Scan for the cell matching the given text and deliver its [X, Y] coordinate at center. 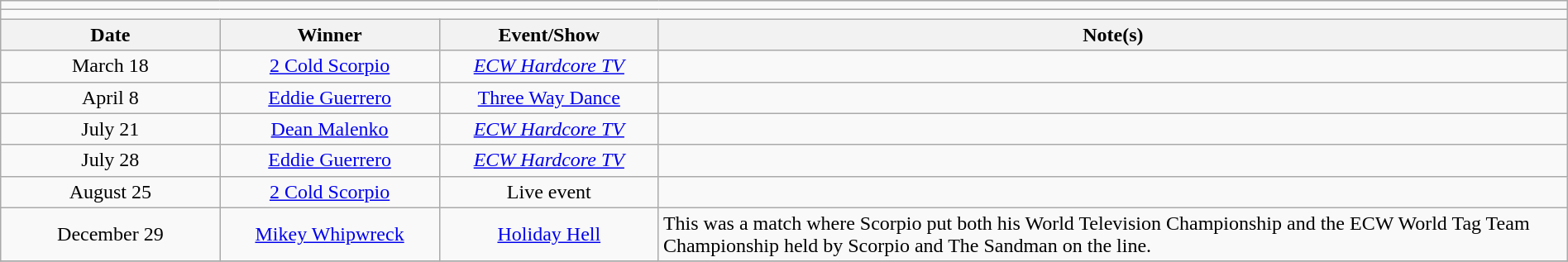
July 28 [111, 160]
April 8 [111, 98]
August 25 [111, 192]
Dean Malenko [329, 129]
Winner [329, 35]
Three Way Dance [549, 98]
July 21 [111, 129]
March 18 [111, 66]
Holiday Hell [549, 235]
Live event [549, 192]
Date [111, 35]
Mikey Whipwreck [329, 235]
December 29 [111, 235]
Note(s) [1113, 35]
Event/Show [549, 35]
